Pinpoint the cell where the given text exists, returning its [x, y] midpoint coordinate. 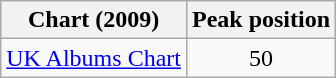
Peak position [260, 20]
UK Albums Chart [94, 58]
Chart (2009) [94, 20]
50 [260, 58]
